Return [x, y] of the center of cell containing provided text 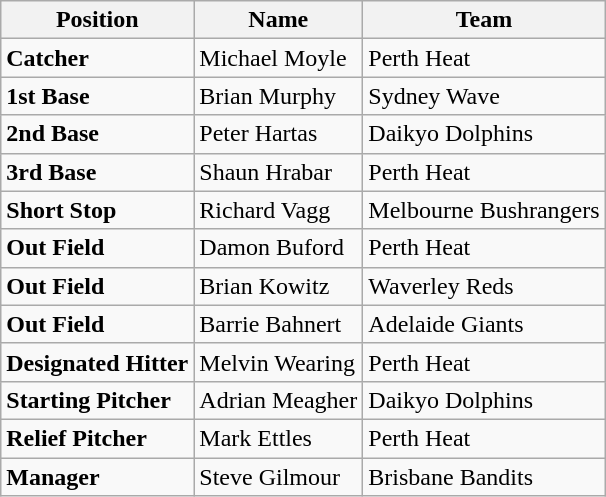
Michael Moyle [278, 58]
Shaun Hrabar [278, 172]
Richard Vagg [278, 210]
Damon Buford [278, 248]
Name [278, 20]
Team [484, 20]
Brian Kowitz [278, 286]
Brisbane Bandits [484, 477]
Melbourne Bushrangers [484, 210]
Adelaide Giants [484, 324]
2nd Base [98, 134]
Sydney Wave [484, 96]
Catcher [98, 58]
Melvin Wearing [278, 362]
Brian Murphy [278, 96]
Starting Pitcher [98, 400]
Steve Gilmour [278, 477]
Relief Pitcher [98, 438]
Waverley Reds [484, 286]
Mark Ettles [278, 438]
Barrie Bahnert [278, 324]
Position [98, 20]
Manager [98, 477]
Peter Hartas [278, 134]
Designated Hitter [98, 362]
Adrian Meagher [278, 400]
3rd Base [98, 172]
Short Stop [98, 210]
1st Base [98, 96]
